Detect which cell encompasses the target text, then output its (x, y) center coordinate. 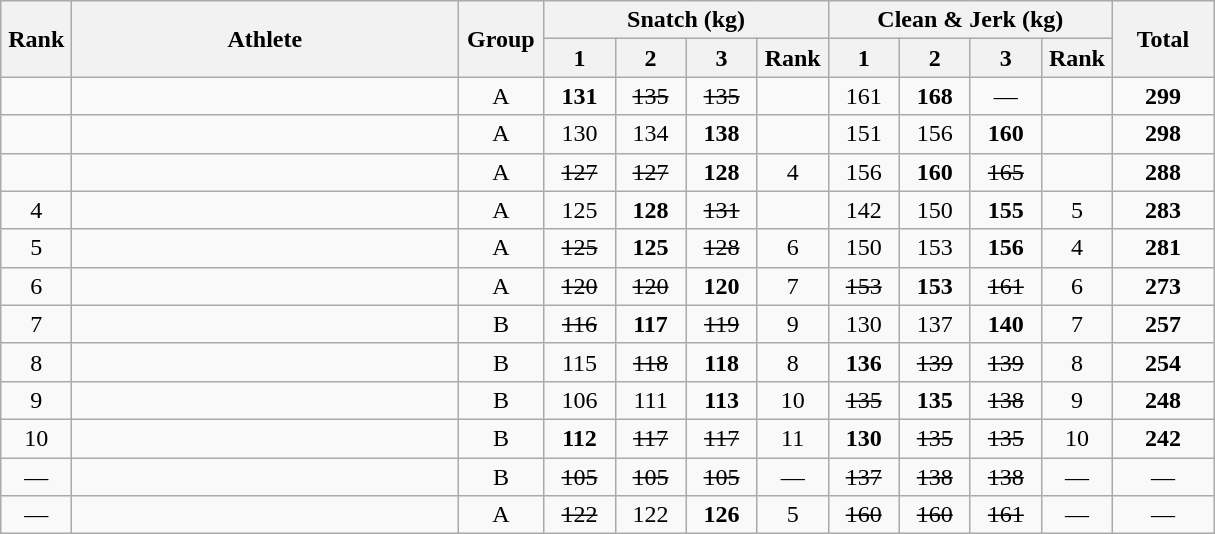
168 (934, 96)
119 (722, 324)
281 (1162, 248)
113 (722, 400)
273 (1162, 286)
112 (580, 438)
Athlete (265, 39)
Clean & Jerk (kg) (970, 20)
136 (864, 362)
126 (722, 515)
254 (1162, 362)
283 (1162, 210)
11 (792, 438)
257 (1162, 324)
151 (864, 134)
134 (650, 134)
299 (1162, 96)
242 (1162, 438)
115 (580, 362)
140 (1006, 324)
165 (1006, 172)
Total (1162, 39)
116 (580, 324)
111 (650, 400)
Snatch (kg) (686, 20)
106 (580, 400)
142 (864, 210)
Group (501, 39)
248 (1162, 400)
155 (1006, 210)
288 (1162, 172)
298 (1162, 134)
